Detect which cell encompasses the target text, then output its (x, y) center coordinate. 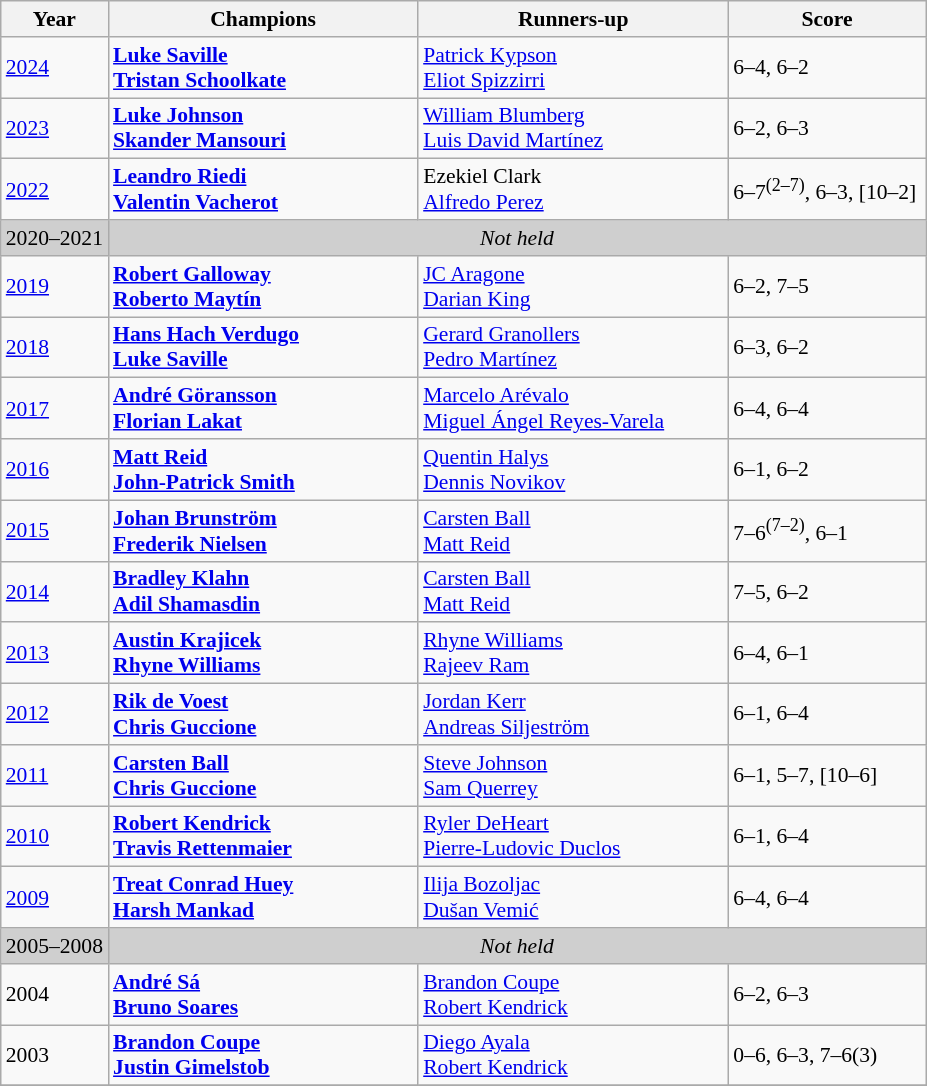
André Göransson Florian Lakat (263, 408)
Hans Hach Verdugo Luke Saville (263, 348)
Ezekiel Clark Alfredo Perez (573, 190)
2015 (54, 530)
2004 (54, 994)
Diego Ayala Robert Kendrick (573, 1056)
Johan Brunström Frederik Nielsen (263, 530)
Champions (263, 19)
Carsten Ball Chris Guccione (263, 776)
Luke Johnson Skander Mansouri (263, 128)
Austin Krajicek Rhyne Williams (263, 654)
2020–2021 (54, 238)
6–4, 6–1 (827, 654)
2010 (54, 836)
Quentin Halys Dennis Novikov (573, 470)
6–4, 6–2 (827, 68)
2005–2008 (54, 946)
Rhyne Williams Rajeev Ram (573, 654)
2018 (54, 348)
7–6(7–2), 6–1 (827, 530)
2014 (54, 592)
Year (54, 19)
6–1, 6–2 (827, 470)
Matt Reid John-Patrick Smith (263, 470)
2013 (54, 654)
2011 (54, 776)
JC Aragone Darian King (573, 286)
Robert Kendrick Travis Rettenmaier (263, 836)
6–7(2–7), 6–3, [10–2] (827, 190)
6–2, 7–5 (827, 286)
Treat Conrad Huey Harsh Mankad (263, 898)
Leandro Riedi Valentin Vacherot (263, 190)
Luke Saville Tristan Schoolkate (263, 68)
Runners-up (573, 19)
2016 (54, 470)
6–3, 6–2 (827, 348)
2017 (54, 408)
Ilija Bozoljac Dušan Vemić (573, 898)
7–5, 6–2 (827, 592)
William Blumberg Luis David Martínez (573, 128)
2024 (54, 68)
André Sá Bruno Soares (263, 994)
Steve Johnson Sam Querrey (573, 776)
Brandon Coupe Justin Gimelstob (263, 1056)
Score (827, 19)
2003 (54, 1056)
6–1, 5–7, [10–6] (827, 776)
2023 (54, 128)
Ryler DeHeart Pierre-Ludovic Duclos (573, 836)
Robert Galloway Roberto Maytín (263, 286)
Brandon Coupe Robert Kendrick (573, 994)
2012 (54, 714)
Bradley Klahn Adil Shamasdin (263, 592)
0–6, 6–3, 7–6(3) (827, 1056)
2009 (54, 898)
Jordan Kerr Andreas Siljeström (573, 714)
Rik de Voest Chris Guccione (263, 714)
Gerard Granollers Pedro Martínez (573, 348)
2022 (54, 190)
2019 (54, 286)
Patrick Kypson Eliot Spizzirri (573, 68)
Marcelo Arévalo Miguel Ángel Reyes-Varela (573, 408)
